Locate the cell with the specified text and output its [X, Y] center coordinate. 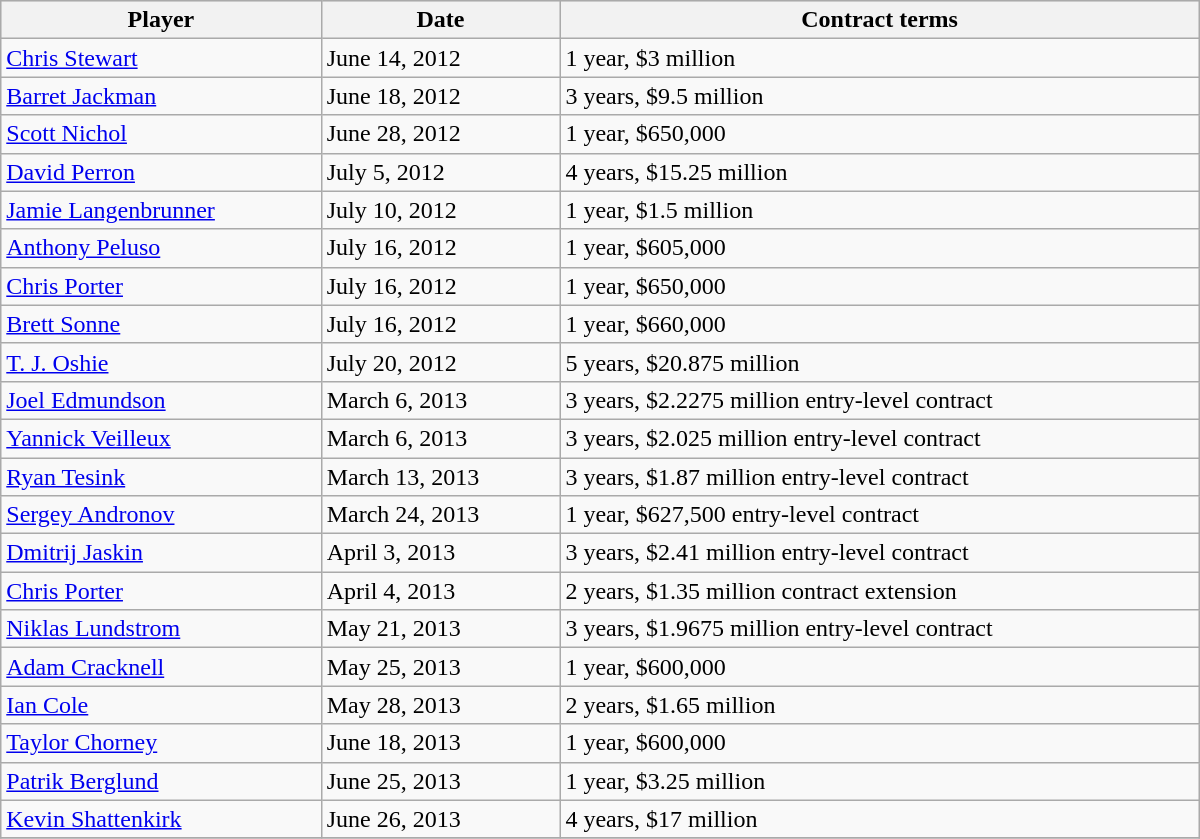
July 10, 2012 [440, 210]
5 years, $20.875 million [880, 362]
Joel Edmundson [161, 400]
1 year, $1.5 million [880, 210]
June 14, 2012 [440, 58]
June 18, 2013 [440, 743]
June 26, 2013 [440, 819]
1 year, $605,000 [880, 248]
1 year, $3.25 million [880, 781]
1 year, $660,000 [880, 324]
May 25, 2013 [440, 667]
2 years, $1.35 million contract extension [880, 591]
Contract terms [880, 20]
Chris Stewart [161, 58]
Player [161, 20]
Ian Cole [161, 705]
4 years, $15.25 million [880, 172]
Scott Nichol [161, 134]
3 years, $2.025 million entry-level contract [880, 438]
1 year, $3 million [880, 58]
3 years, $1.9675 million entry-level contract [880, 629]
June 18, 2012 [440, 96]
4 years, $17 million [880, 819]
Sergey Andronov [161, 515]
March 13, 2013 [440, 477]
Brett Sonne [161, 324]
April 4, 2013 [440, 591]
June 25, 2013 [440, 781]
T. J. Oshie [161, 362]
1 year, $627,500 entry-level contract [880, 515]
3 years, $1.87 million entry-level contract [880, 477]
Date [440, 20]
July 20, 2012 [440, 362]
Kevin Shattenkirk [161, 819]
Taylor Chorney [161, 743]
June 28, 2012 [440, 134]
Patrik Berglund [161, 781]
May 28, 2013 [440, 705]
April 3, 2013 [440, 553]
July 5, 2012 [440, 172]
March 24, 2013 [440, 515]
Ryan Tesink [161, 477]
3 years, $2.41 million entry-level contract [880, 553]
2 years, $1.65 million [880, 705]
Adam Cracknell [161, 667]
David Perron [161, 172]
Anthony Peluso [161, 248]
Yannick Veilleux [161, 438]
Niklas Lundstrom [161, 629]
Barret Jackman [161, 96]
3 years, $9.5 million [880, 96]
May 21, 2013 [440, 629]
Jamie Langenbrunner [161, 210]
Dmitrij Jaskin [161, 553]
3 years, $2.2275 million entry-level contract [880, 400]
